From the cell containing the given text, extract its center point as [x, y] coordinate. 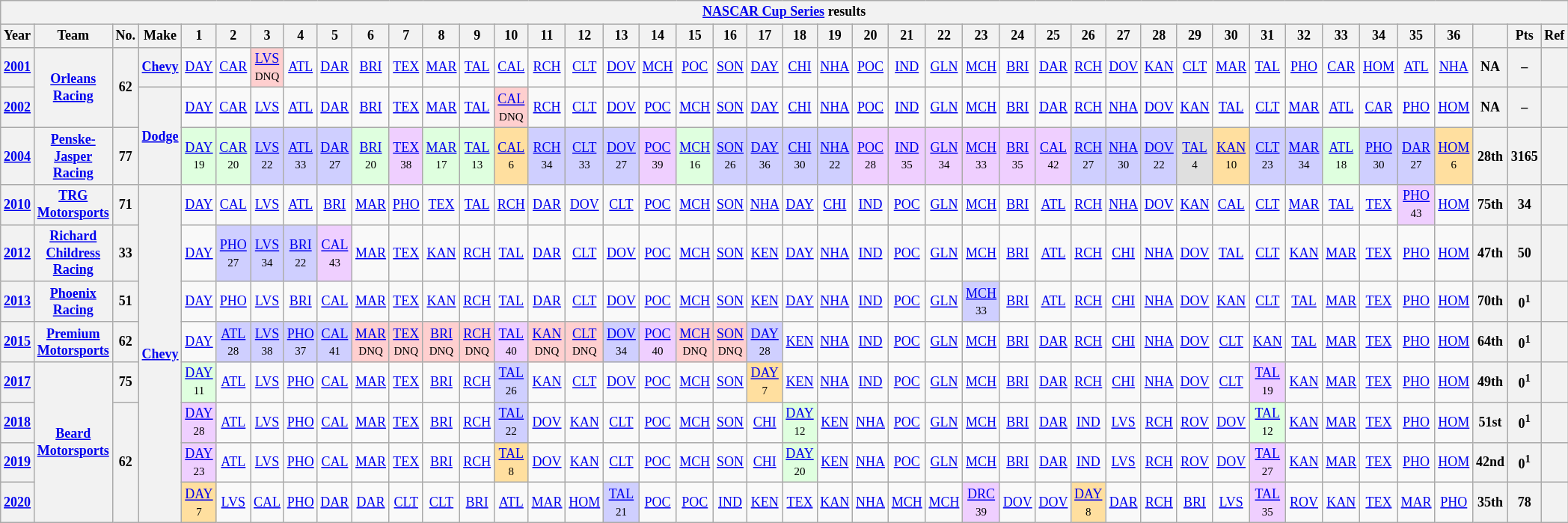
32 [1304, 36]
19 [835, 36]
31 [1268, 36]
26 [1088, 36]
PHO30 [1379, 156]
CAR20 [233, 156]
HOM6 [1454, 156]
MAR17 [441, 156]
TAL4 [1195, 156]
MAR34 [1304, 156]
2017 [18, 382]
DOV34 [622, 342]
PHO27 [233, 253]
CHI30 [800, 156]
MCH16 [695, 156]
2001 [18, 67]
CLT33 [585, 156]
NHA30 [1124, 156]
2020 [18, 503]
Phoenix Racing [73, 302]
2019 [18, 462]
CAL6 [511, 156]
71 [126, 205]
DAY20 [800, 462]
17 [765, 36]
NASCAR Cup Series results [784, 12]
POC28 [871, 156]
75th [1490, 205]
PHO37 [301, 342]
23 [981, 36]
KAN10 [1231, 156]
Dodge [160, 136]
70th [1490, 302]
18 [800, 36]
10 [511, 36]
BRI35 [1017, 156]
20 [871, 36]
DAY12 [800, 422]
ATL18 [1341, 156]
LVSDNQ [268, 67]
TAL19 [1268, 382]
16 [730, 36]
3165 [1525, 156]
25 [1053, 36]
49th [1490, 382]
Premium Motorsports [73, 342]
TAL12 [1268, 422]
CAL41 [335, 342]
77 [126, 156]
ATL28 [233, 342]
DAY36 [765, 156]
DAY23 [199, 462]
30 [1231, 36]
2018 [18, 422]
DAY11 [199, 382]
5 [335, 36]
24 [1017, 36]
28 [1159, 36]
Pts [1525, 36]
CAL43 [335, 253]
2 [233, 36]
No. [126, 36]
1 [199, 36]
BRI20 [371, 156]
28th [1490, 156]
51 [126, 302]
7 [405, 36]
TAL21 [622, 503]
TAL22 [511, 422]
Year [18, 36]
15 [695, 36]
TEXDNQ [405, 342]
MARDNQ [371, 342]
22 [944, 36]
42nd [1490, 462]
13 [622, 36]
2004 [18, 156]
BRI22 [301, 253]
TAL13 [477, 156]
12 [585, 36]
64th [1490, 342]
21 [907, 36]
CLT23 [1268, 156]
2015 [18, 342]
2012 [18, 253]
36 [1454, 36]
POC40 [658, 342]
SONDNQ [730, 342]
IND35 [907, 156]
47th [1490, 253]
SON26 [730, 156]
TAL8 [511, 462]
RCHDNQ [477, 342]
LVS22 [268, 156]
27 [1124, 36]
4 [301, 36]
Orleans Racing [73, 87]
TAL40 [511, 342]
TEX38 [405, 156]
RCH34 [547, 156]
CLTDNQ [585, 342]
8 [441, 36]
78 [1525, 503]
2010 [18, 205]
11 [547, 36]
14 [658, 36]
GLN34 [944, 156]
6 [371, 36]
DRC39 [981, 503]
DAY8 [1088, 503]
Make [160, 36]
TAL35 [1268, 503]
Richard Childress Racing [73, 253]
9 [477, 36]
29 [1195, 36]
BRIDNQ [441, 342]
DOV27 [622, 156]
NHA22 [835, 156]
Penske-Jasper Racing [73, 156]
CALDNQ [511, 108]
TAL27 [1268, 462]
MCHDNQ [695, 342]
DAY19 [199, 156]
75 [126, 382]
Beard Motorsports [73, 443]
LVS38 [268, 342]
DOV22 [1159, 156]
LVS34 [268, 253]
TRG Motorsports [73, 205]
POC39 [658, 156]
CAL42 [1053, 156]
3 [268, 36]
51st [1490, 422]
2013 [18, 302]
50 [1525, 253]
KANDNQ [547, 342]
35th [1490, 503]
TAL26 [511, 382]
Team [73, 36]
RCH27 [1088, 156]
2002 [18, 108]
PHO43 [1416, 205]
35 [1416, 36]
ATL33 [301, 156]
Ref [1555, 36]
